For the text-containing cell, return its midpoint in (x, y) coordinate format. 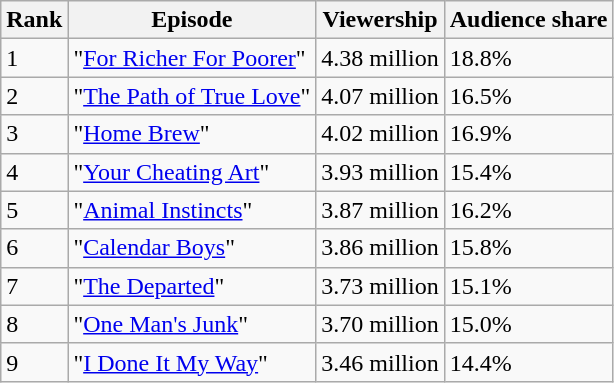
Rank (34, 20)
"I Done It My Way" (192, 362)
"Animal Instincts" (192, 210)
7 (34, 286)
15.0% (528, 324)
15.8% (528, 248)
"One Man's Junk" (192, 324)
"Your Cheating Art" (192, 172)
3 (34, 134)
4.07 million (380, 96)
4.38 million (380, 58)
"Home Brew" (192, 134)
3.70 million (380, 324)
8 (34, 324)
6 (34, 248)
"The Path of True Love" (192, 96)
3.73 million (380, 286)
5 (34, 210)
3.86 million (380, 248)
"Calendar Boys" (192, 248)
1 (34, 58)
Episode (192, 20)
15.4% (528, 172)
16.5% (528, 96)
9 (34, 362)
4 (34, 172)
3.87 million (380, 210)
18.8% (528, 58)
2 (34, 96)
Audience share (528, 20)
16.2% (528, 210)
3.93 million (380, 172)
3.46 million (380, 362)
"For Richer For Poorer" (192, 58)
15.1% (528, 286)
16.9% (528, 134)
4.02 million (380, 134)
14.4% (528, 362)
"The Departed" (192, 286)
Viewership (380, 20)
